Return the (X, Y) coordinate for the center point of the cell that contains the specified text.  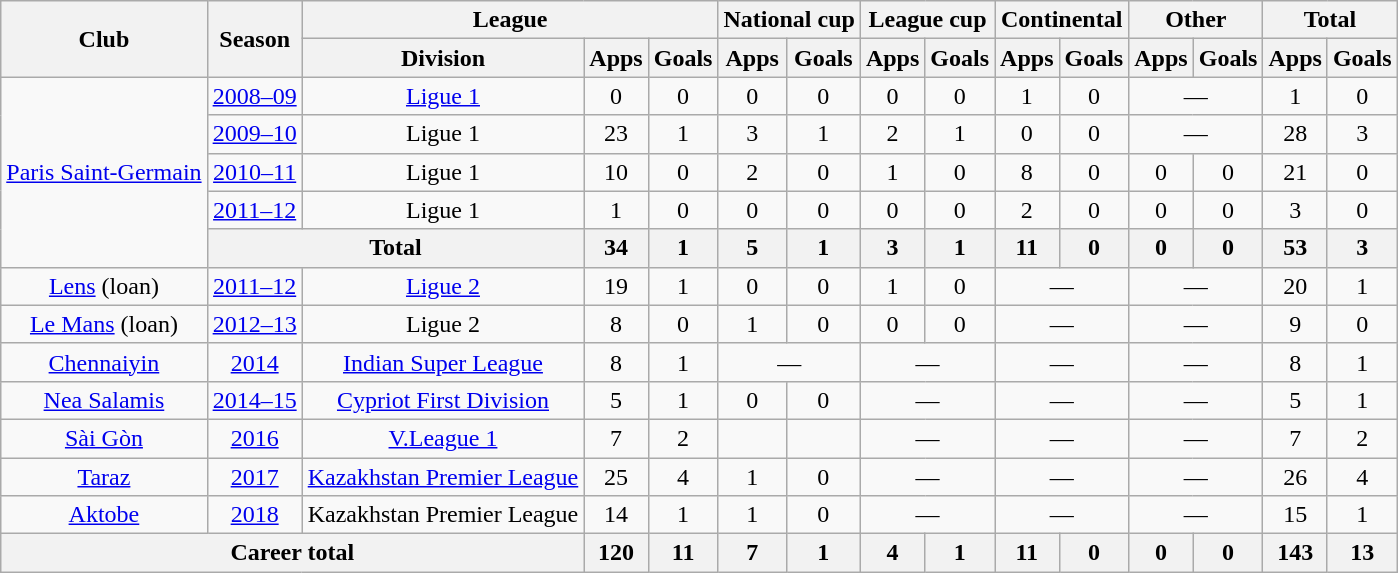
League (510, 20)
120 (616, 553)
Lens (loan) (104, 286)
25 (616, 477)
28 (1295, 134)
2014–15 (254, 400)
League cup (927, 20)
Division (443, 58)
53 (1295, 248)
Sài Gòn (104, 438)
Chennaiyin (104, 362)
23 (616, 134)
Nea Salamis (104, 400)
2014 (254, 362)
2012–13 (254, 324)
2017 (254, 477)
2010–11 (254, 172)
Career total (292, 553)
Club (104, 39)
10 (616, 172)
34 (616, 248)
Continental (1062, 20)
19 (616, 286)
Season (254, 39)
Aktobe (104, 515)
9 (1295, 324)
26 (1295, 477)
2016 (254, 438)
V.League 1 (443, 438)
15 (1295, 515)
20 (1295, 286)
Le Mans (loan) (104, 324)
13 (1362, 553)
National cup (789, 20)
2018 (254, 515)
2009–10 (254, 134)
Other (1196, 20)
Cypriot First Division (443, 400)
2008–09 (254, 96)
Indian Super League (443, 362)
Paris Saint-Germain (104, 172)
143 (1295, 553)
21 (1295, 172)
14 (616, 515)
Taraz (104, 477)
